Extract the [X, Y] coordinate from the center of the cell holding the provided text.  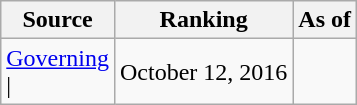
October 12, 2016 [203, 72]
As of [325, 20]
Ranking [203, 20]
Source [58, 20]
Governing| [58, 72]
